From the cell containing the given text, extract its center point as [x, y] coordinate. 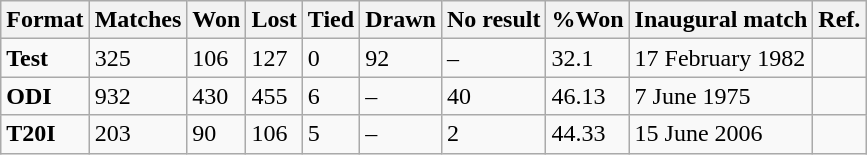
Lost [274, 20]
T20I [45, 134]
44.33 [588, 134]
Test [45, 58]
5 [330, 134]
0 [330, 58]
46.13 [588, 96]
6 [330, 96]
Matches [138, 20]
%Won [588, 20]
203 [138, 134]
127 [274, 58]
Drawn [401, 20]
40 [494, 96]
ODI [45, 96]
Format [45, 20]
17 February 1982 [721, 58]
15 June 2006 [721, 134]
90 [216, 134]
455 [274, 96]
932 [138, 96]
Ref. [840, 20]
32.1 [588, 58]
Won [216, 20]
Inaugural match [721, 20]
430 [216, 96]
No result [494, 20]
325 [138, 58]
2 [494, 134]
7 June 1975 [721, 96]
92 [401, 58]
Tied [330, 20]
